From the cell containing the given text, extract its center point as (X, Y) coordinate. 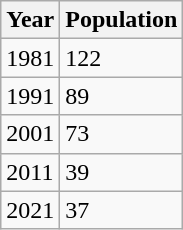
73 (122, 134)
Year (30, 20)
Population (122, 20)
89 (122, 96)
122 (122, 58)
1991 (30, 96)
1981 (30, 58)
2011 (30, 172)
2001 (30, 134)
39 (122, 172)
37 (122, 210)
2021 (30, 210)
